Scan for the cell matching the given text and deliver its [X, Y] coordinate at center. 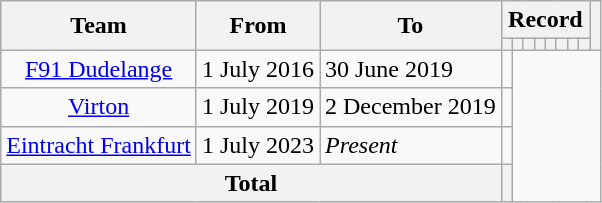
1 July 2023 [258, 145]
Record [545, 20]
Present [411, 145]
1 July 2016 [258, 69]
1 July 2019 [258, 107]
F91 Dudelange [99, 69]
From [258, 26]
Total [251, 183]
2 December 2019 [411, 107]
30 June 2019 [411, 69]
Team [99, 26]
To [411, 26]
Virton [99, 107]
Eintracht Frankfurt [99, 145]
